Detect which cell encompasses the target text, then output its (x, y) center coordinate. 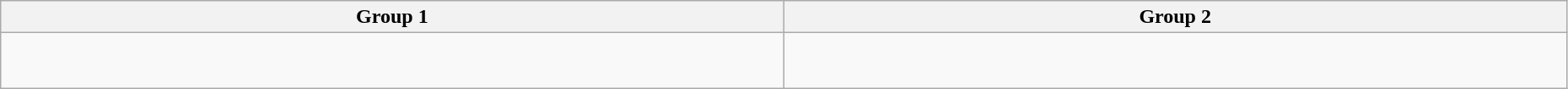
Group 1 (392, 17)
Group 2 (1175, 17)
